Detect which cell encompasses the target text, then output its [x, y] center coordinate. 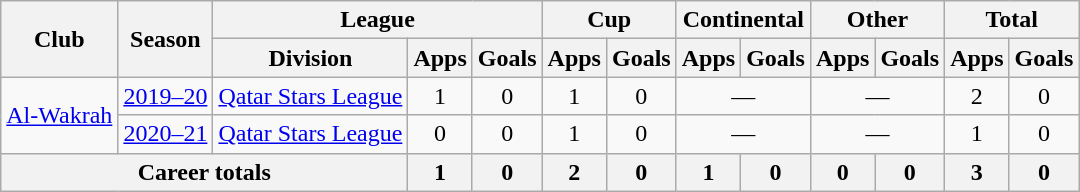
Cup [609, 20]
Other [877, 20]
Al-Wakrah [60, 115]
Continental [743, 20]
3 [977, 172]
Total [1012, 20]
2019–20 [166, 96]
Season [166, 39]
League [378, 20]
Division [310, 58]
Club [60, 39]
Career totals [204, 172]
2020–21 [166, 134]
